Extract the [X, Y] coordinate from the center of the cell holding the provided text.  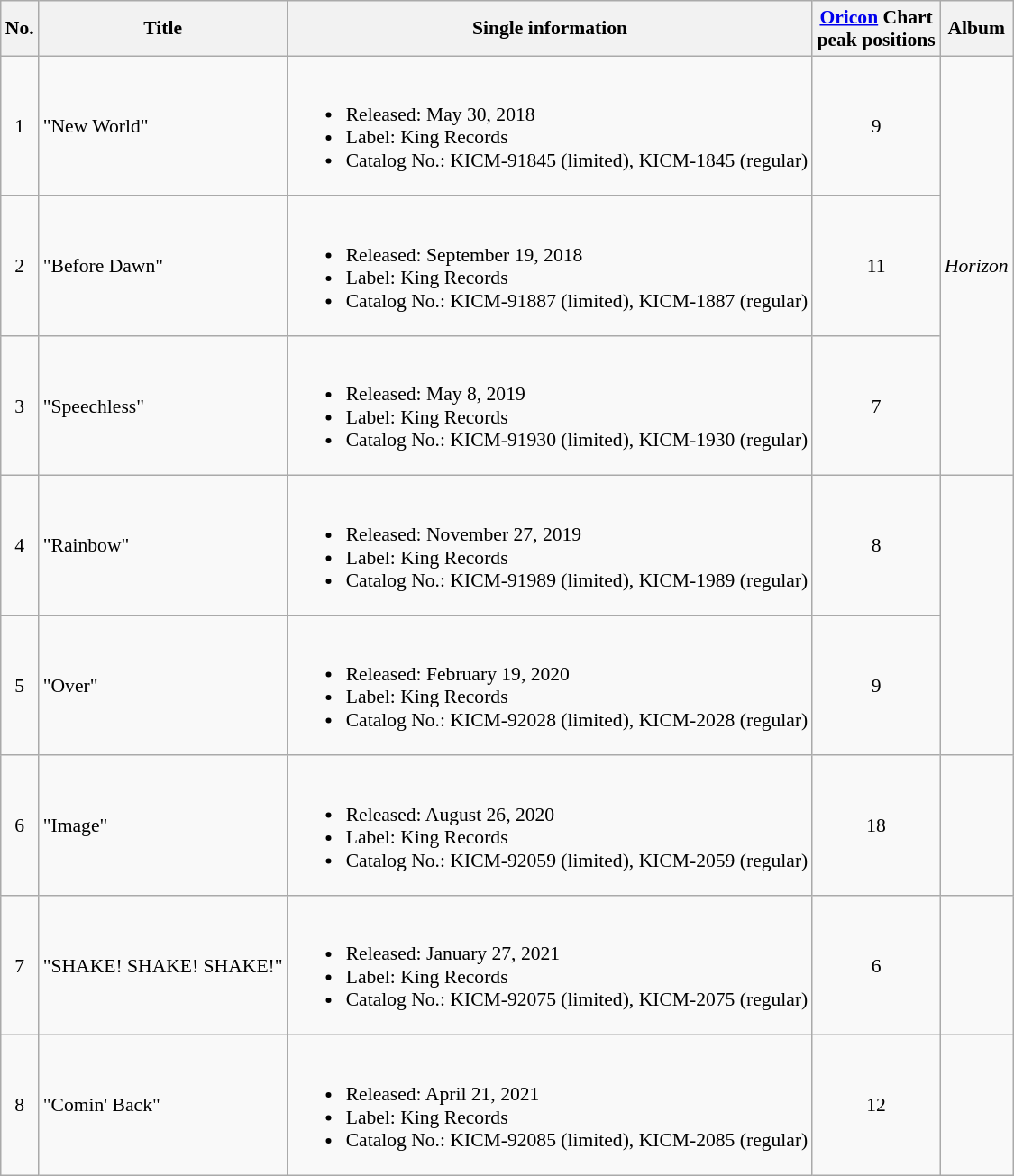
"Comin' Back" [163, 1105]
Title [163, 29]
Released: January 27, 2021Label: King RecordsCatalog No.: KICM-92075 (limited), KICM-2075 (regular) [550, 966]
"Image" [163, 825]
2 [20, 267]
Released: September 19, 2018Label: King RecordsCatalog No.: KICM-91887 (limited), KICM-1887 (regular) [550, 267]
"Over" [163, 685]
3 [20, 406]
12 [876, 1105]
"New World" [163, 126]
Released: April 21, 2021Label: King RecordsCatalog No.: KICM-92085 (limited), KICM-2085 (regular) [550, 1105]
Oricon Chartpeak positions [876, 29]
18 [876, 825]
"Rainbow" [163, 546]
Released: November 27, 2019Label: King RecordsCatalog No.: KICM-91989 (limited), KICM-1989 (regular) [550, 546]
4 [20, 546]
5 [20, 685]
Released: August 26, 2020Label: King RecordsCatalog No.: KICM-92059 (limited), KICM-2059 (regular) [550, 825]
Released: May 8, 2019Label: King RecordsCatalog No.: KICM-91930 (limited), KICM-1930 (regular) [550, 406]
11 [876, 267]
Released: February 19, 2020Label: King RecordsCatalog No.: KICM-92028 (limited), KICM-2028 (regular) [550, 685]
1 [20, 126]
Released: May 30, 2018Label: King RecordsCatalog No.: KICM-91845 (limited), KICM-1845 (regular) [550, 126]
"SHAKE! SHAKE! SHAKE!" [163, 966]
Album [977, 29]
No. [20, 29]
Single information [550, 29]
"Before Dawn" [163, 267]
"Speechless" [163, 406]
Horizon [977, 266]
